Find where the given text appears and provide that cell's center as (x, y) coordinate. 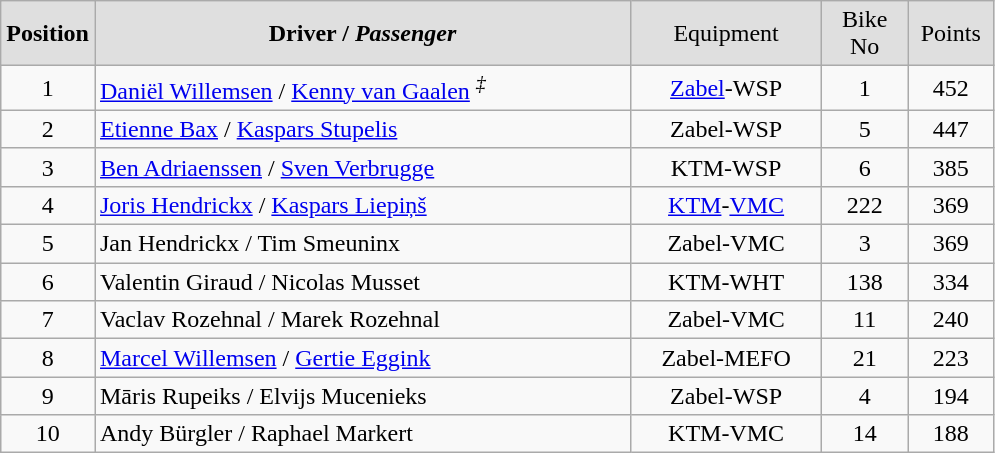
Zabel-MEFO (726, 358)
194 (951, 396)
222 (865, 205)
7 (48, 320)
Andy Bürgler / Raphael Markert (362, 434)
334 (951, 282)
KTM-WSP (726, 167)
8 (48, 358)
Māris Rupeiks / Elvijs Mucenieks (362, 396)
Jan Hendrickx / Tim Smeuninx (362, 244)
KTM-WHT (726, 282)
240 (951, 320)
2 (48, 129)
447 (951, 129)
138 (865, 282)
Bike No (865, 34)
Equipment (726, 34)
Etienne Bax / Kaspars Stupelis (362, 129)
Joris Hendrickx / Kaspars Liepiņš (362, 205)
Valentin Giraud / Nicolas Musset (362, 282)
Vaclav Rozehnal / Marek Rozehnal (362, 320)
Daniël Willemsen / Kenny van Gaalen ‡ (362, 88)
188 (951, 434)
Marcel Willemsen / Gertie Eggink (362, 358)
9 (48, 396)
452 (951, 88)
223 (951, 358)
Driver / Passenger (362, 34)
11 (865, 320)
385 (951, 167)
10 (48, 434)
Ben Adriaenssen / Sven Verbrugge (362, 167)
Position (48, 34)
14 (865, 434)
Points (951, 34)
21 (865, 358)
